Return (X, Y) of the center of cell containing provided text 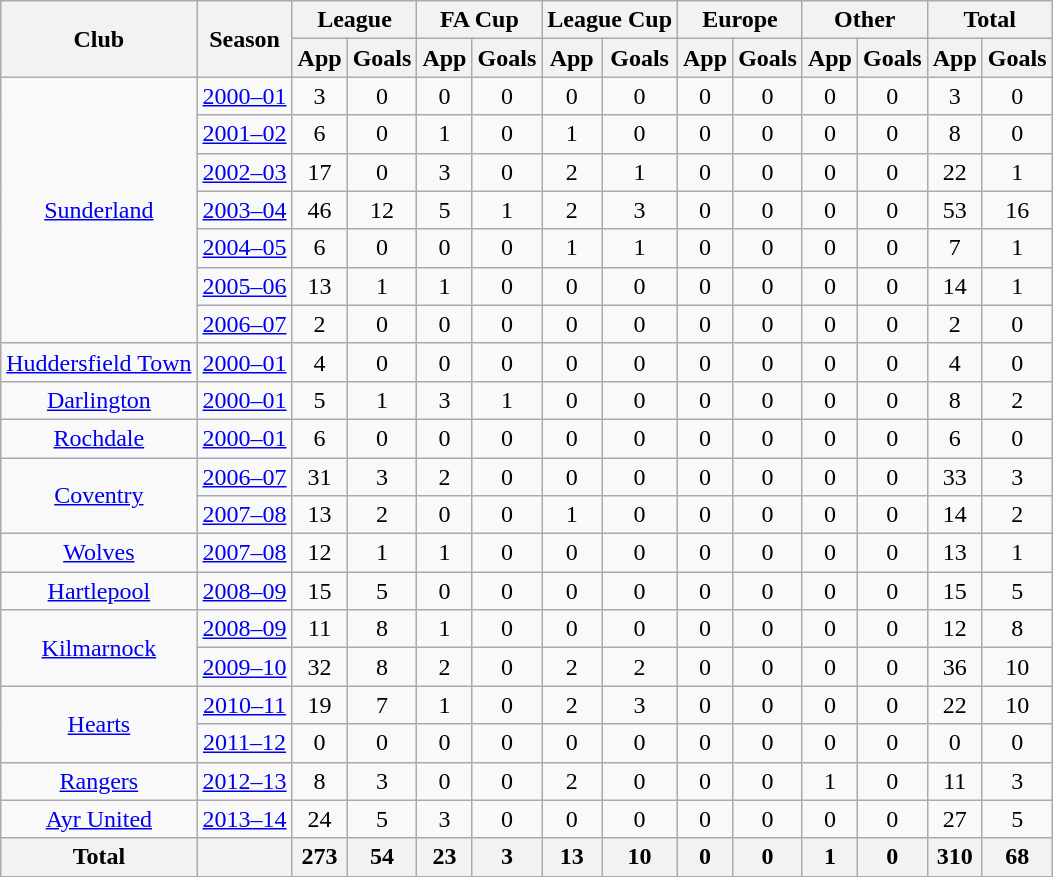
Rochdale (99, 438)
31 (320, 477)
Club (99, 39)
54 (382, 857)
2009–10 (244, 667)
32 (320, 667)
2001–02 (244, 134)
273 (320, 857)
League (354, 20)
Wolves (99, 553)
33 (954, 477)
Coventry (99, 496)
League Cup (610, 20)
2003–04 (244, 210)
Sunderland (99, 210)
46 (320, 210)
Kilmarnock (99, 648)
Darlington (99, 400)
16 (1017, 210)
19 (320, 705)
2002–03 (244, 172)
2013–14 (244, 819)
Huddersfield Town (99, 362)
2005–06 (244, 286)
17 (320, 172)
36 (954, 667)
Season (244, 39)
53 (954, 210)
310 (954, 857)
Rangers (99, 781)
Ayr United (99, 819)
Europe (740, 20)
2004–05 (244, 248)
Hartlepool (99, 591)
Other (864, 20)
68 (1017, 857)
24 (320, 819)
27 (954, 819)
2012–13 (244, 781)
Hearts (99, 724)
2011–12 (244, 743)
2010–11 (244, 705)
FA Cup (480, 20)
23 (444, 857)
